Capture the cell that displays the provided text and extract its [x, y] central coordinate. 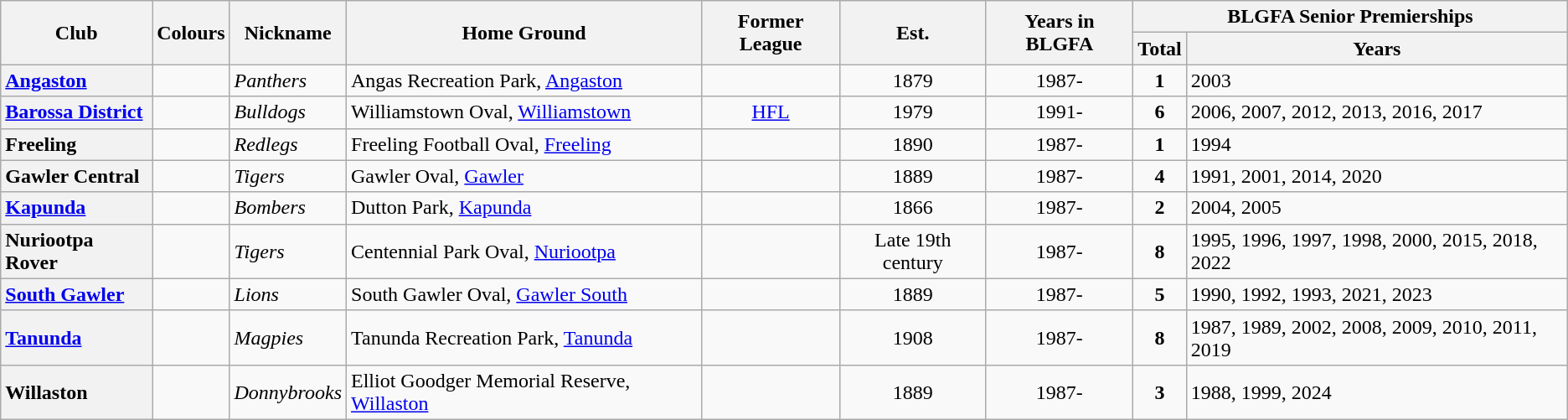
1866 [913, 208]
1991- [1060, 112]
Donnybrooks [288, 392]
Bulldogs [288, 112]
Elliot Goodger Memorial Reserve, Willaston [524, 392]
Nuriootpa Rover [77, 251]
Williamstown Oval, Williamstown [524, 112]
South Gawler Oval, Gawler South [524, 294]
1987, 1989, 2002, 2008, 2009, 2010, 2011, 2019 [1377, 337]
Tanunda [77, 337]
2004, 2005 [1377, 208]
Magpies [288, 337]
Gawler Oval, Gawler [524, 176]
Panthers [288, 80]
Centennial Park Oval, Nuriootpa [524, 251]
Nickname [288, 33]
1879 [913, 80]
Years [1377, 49]
3 [1160, 392]
Redlegs [288, 144]
Dutton Park, Kapunda [524, 208]
Kapunda [77, 208]
BLGFA Senior Premierships [1350, 17]
Club [77, 33]
Freeling [77, 144]
1990, 1992, 1993, 2021, 2023 [1377, 294]
HFL [771, 112]
Barossa District [77, 112]
Tanunda Recreation Park, Tanunda [524, 337]
2 [1160, 208]
1995, 1996, 1997, 1998, 2000, 2015, 2018, 2022 [1377, 251]
Home Ground [524, 33]
Lions [288, 294]
1991, 2001, 2014, 2020 [1377, 176]
1890 [913, 144]
Late 19th century [913, 251]
Total [1160, 49]
South Gawler [77, 294]
6 [1160, 112]
Freeling Football Oval, Freeling [524, 144]
Angas Recreation Park, Angaston [524, 80]
1908 [913, 337]
Years in BLGFA [1060, 33]
1988, 1999, 2024 [1377, 392]
Est. [913, 33]
1979 [913, 112]
Willaston [77, 392]
5 [1160, 294]
1994 [1377, 144]
Bombers [288, 208]
2006, 2007, 2012, 2013, 2016, 2017 [1377, 112]
2003 [1377, 80]
Former League [771, 33]
4 [1160, 176]
Colours [191, 33]
Angaston [77, 80]
Gawler Central [77, 176]
